Find where the given text appears and provide that cell's center as [x, y] coordinate. 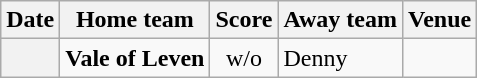
Date [30, 20]
Venue [439, 20]
Away team [340, 20]
Vale of Leven [135, 58]
w/o [244, 58]
Denny [340, 58]
Score [244, 20]
Home team [135, 20]
